Determine the (x, y) coordinate at the center of the cell enclosing the given text.  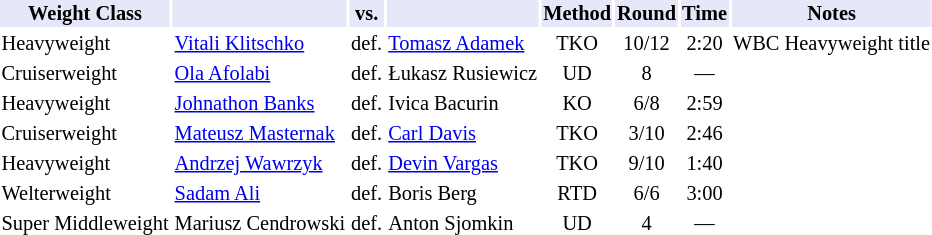
Devin Vargas (463, 164)
Tomasz Adamek (463, 44)
Time (705, 14)
Weight Class (85, 14)
Round (647, 14)
8 (647, 74)
— (705, 74)
2:59 (705, 104)
2:46 (705, 134)
3/10 (647, 134)
Vitali Klitschko (260, 44)
1:40 (705, 164)
UD (578, 74)
Notes (832, 14)
RTD (578, 194)
Carl Davis (463, 134)
WBC Heavyweight title (832, 44)
6/8 (647, 104)
Sadam Ali (260, 194)
9/10 (647, 164)
3:00 (705, 194)
Andrzej Wawrzyk (260, 164)
Łukasz Rusiewicz (463, 74)
6/6 (647, 194)
Mateusz Masternak (260, 134)
KO (578, 104)
Method (578, 14)
Johnathon Banks (260, 104)
vs. (367, 14)
10/12 (647, 44)
Welterweight (85, 194)
2:20 (705, 44)
Ola Afolabi (260, 74)
Ivica Bacurin (463, 104)
Boris Berg (463, 194)
